Determine the [x, y] coordinate at the center of the cell enclosing the given text.  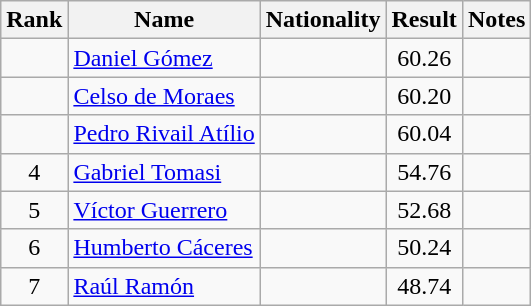
Notes [496, 20]
Daniel Gómez [164, 58]
52.68 [424, 210]
60.26 [424, 58]
Name [164, 20]
6 [34, 248]
Nationality [323, 20]
54.76 [424, 172]
5 [34, 210]
Result [424, 20]
Raúl Ramón [164, 286]
7 [34, 286]
Gabriel Tomasi [164, 172]
Pedro Rivail Atílio [164, 134]
Víctor Guerrero [164, 210]
4 [34, 172]
48.74 [424, 286]
Celso de Moraes [164, 96]
Humberto Cáceres [164, 248]
50.24 [424, 248]
60.20 [424, 96]
60.04 [424, 134]
Rank [34, 20]
